Search for the cell housing the specified text and yield its (X, Y) center coordinate. 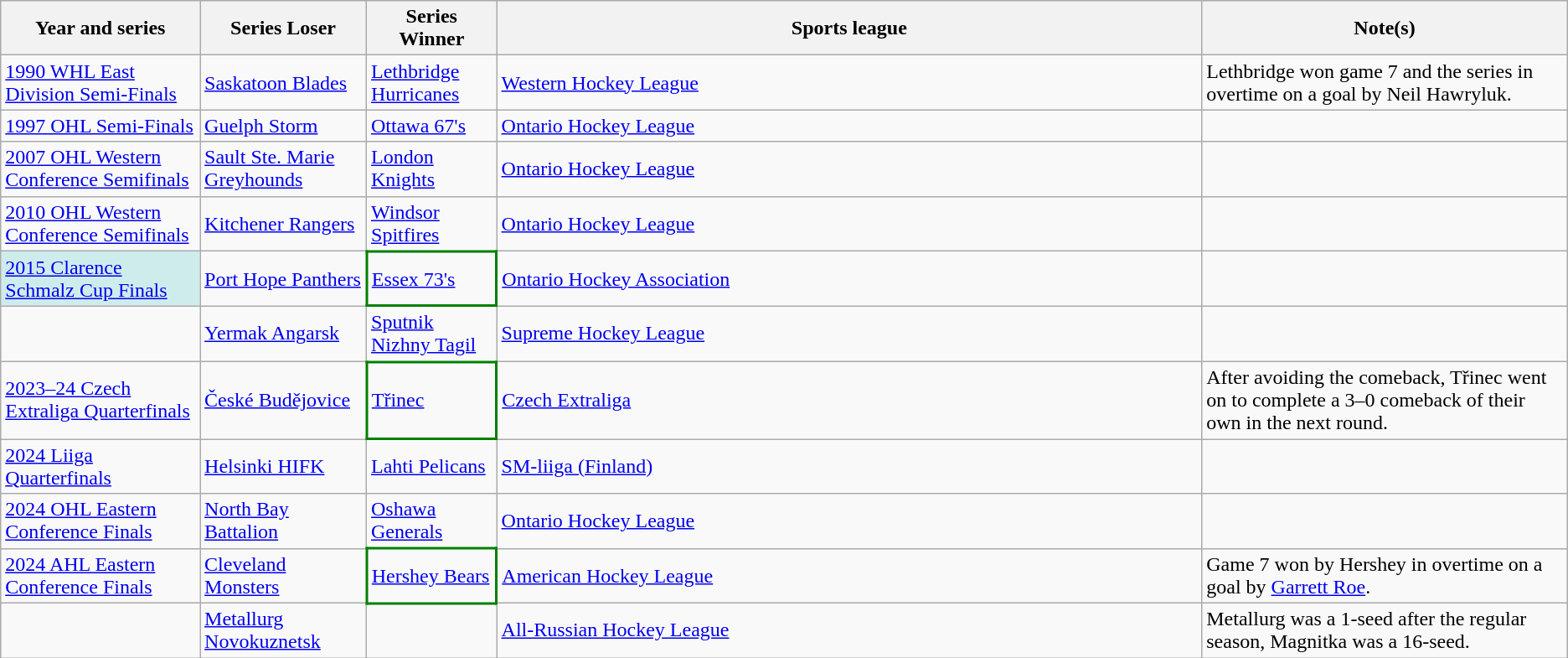
2023–24 Czech Extraliga Quarterfinals (101, 400)
Lethbridge Hurricanes (432, 82)
Czech Extraliga (849, 400)
Cleveland Monsters (283, 575)
2024 Liiga Quarterfinals (101, 466)
Western Hockey League (849, 82)
1997 OHL Semi-Finals (101, 126)
Note(s) (1385, 28)
Sault Ste. Marie Greyhounds (283, 169)
Year and series (101, 28)
Game 7 won by Hershey in overtime on a goal by Garrett Roe. (1385, 575)
Ottawa 67's (432, 126)
Series Loser (283, 28)
All-Russian Hockey League (849, 630)
České Budějovice (283, 400)
Ontario Hockey Association (849, 278)
Metallurg Novokuznetsk (283, 630)
Třinec (432, 400)
After avoiding the comeback, Třinec went on to complete a 3–0 comeback of their own in the next round. (1385, 400)
Lethbridge won game 7 and the series in overtime on a goal by Neil Hawryluk. (1385, 82)
Metallurg was a 1-seed after the regular season, Magnitka was a 16-seed. (1385, 630)
2010 OHL Western Conference Semifinals (101, 224)
Supreme Hockey League (849, 334)
2007 OHL Western Conference Semifinals (101, 169)
Sputnik Nizhny Tagil (432, 334)
Kitchener Rangers (283, 224)
Port Hope Panthers (283, 278)
Essex 73's (432, 278)
Sports league (849, 28)
Hershey Bears (432, 575)
Helsinki HIFK (283, 466)
Windsor Spitfires (432, 224)
American Hockey League (849, 575)
SM-liiga (Finland) (849, 466)
North Bay Battalion (283, 521)
Oshawa Generals (432, 521)
Saskatoon Blades (283, 82)
1990 WHL East Division Semi-Finals (101, 82)
Series Winner (432, 28)
2024 AHL Eastern Conference Finals (101, 575)
Yermak Angarsk (283, 334)
2015 Clarence Schmalz Cup Finals (101, 278)
London Knights (432, 169)
2024 OHL Eastern Conference Finals (101, 521)
Guelph Storm (283, 126)
Lahti Pelicans (432, 466)
